Return [x, y] of the center of cell containing provided text 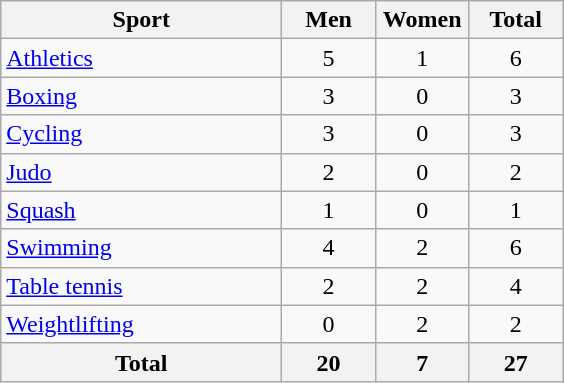
Women [422, 20]
7 [422, 362]
Cycling [142, 134]
Table tennis [142, 286]
5 [329, 58]
Squash [142, 210]
Judo [142, 172]
27 [516, 362]
20 [329, 362]
Swimming [142, 248]
Weightlifting [142, 324]
Men [329, 20]
Athletics [142, 58]
Sport [142, 20]
Boxing [142, 96]
